Return [X, Y] of the center of cell containing provided text 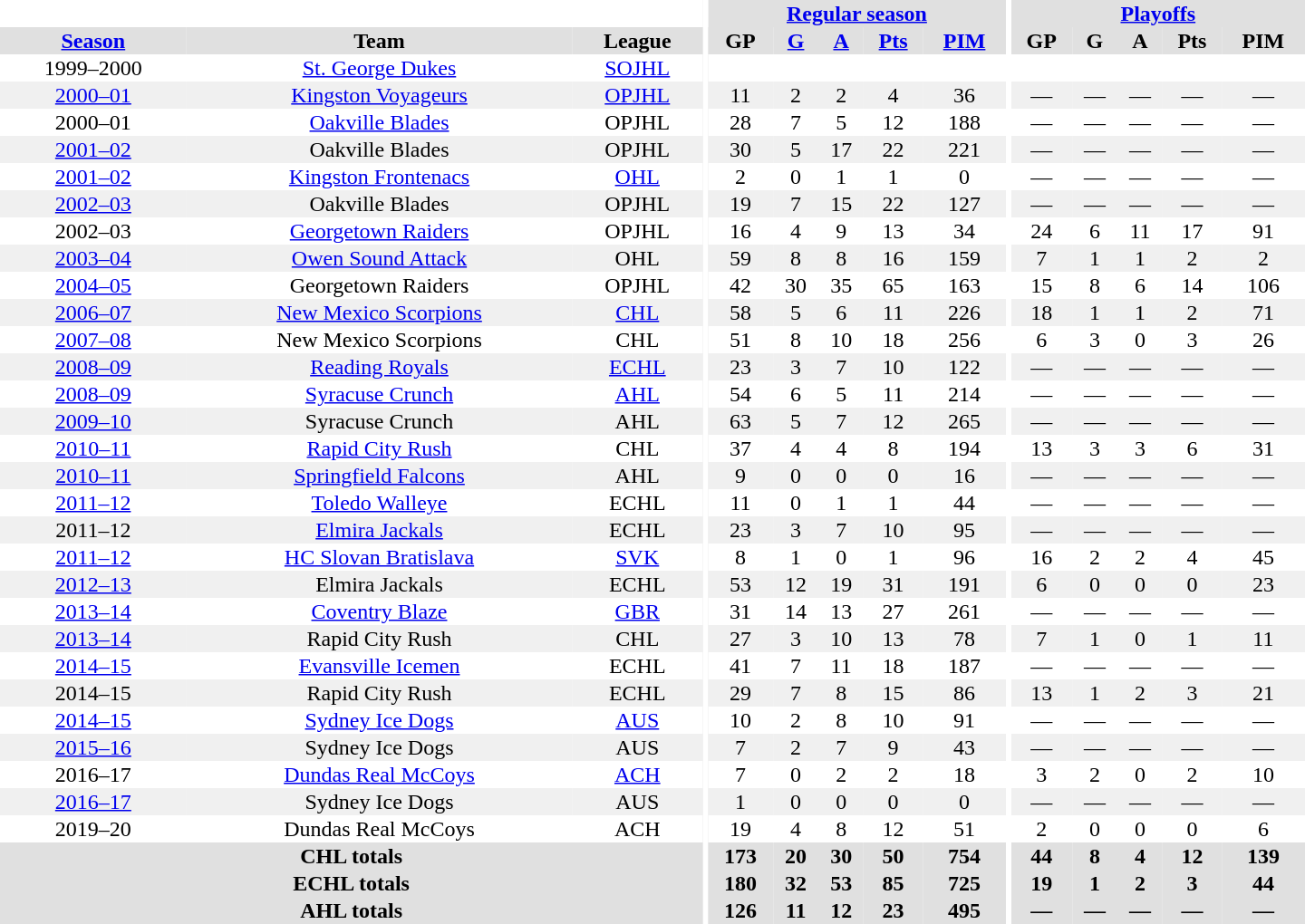
CHL totals [352, 856]
96 [964, 557]
Reading Royals [380, 367]
2003–04 [93, 258]
2004–05 [93, 285]
754 [964, 856]
Owen Sound Attack [380, 258]
ECHL totals [352, 883]
2009–10 [93, 421]
85 [894, 883]
28 [740, 122]
Playoffs [1158, 14]
127 [964, 204]
261 [964, 611]
Coventry Blaze [380, 611]
50 [894, 856]
725 [964, 883]
26 [1263, 340]
187 [964, 666]
SOJHL [637, 68]
59 [740, 258]
265 [964, 421]
HC Slovan Bratislava [380, 557]
League [637, 41]
226 [964, 313]
2007–08 [93, 340]
106 [1263, 285]
36 [964, 95]
2019–20 [93, 829]
43 [964, 747]
21 [1263, 693]
2015–16 [93, 747]
256 [964, 340]
35 [841, 285]
32 [796, 883]
41 [740, 666]
495 [964, 910]
St. George Dukes [380, 68]
65 [894, 285]
Toledo Walleye [380, 503]
29 [740, 693]
GBR [637, 611]
Kingston Frontenacs [380, 177]
2006–07 [93, 313]
214 [964, 394]
45 [1263, 557]
34 [964, 231]
SVK [637, 557]
159 [964, 258]
221 [964, 149]
1999–2000 [93, 68]
42 [740, 285]
173 [740, 856]
37 [740, 448]
Springfield Falcons [380, 476]
71 [1263, 313]
Evansville Icemen [380, 666]
24 [1042, 231]
20 [796, 856]
Kingston Voyageurs [380, 95]
163 [964, 285]
2012–13 [93, 584]
54 [740, 394]
Season [93, 41]
86 [964, 693]
188 [964, 122]
191 [964, 584]
126 [740, 910]
180 [740, 883]
95 [964, 530]
58 [740, 313]
63 [740, 421]
139 [1263, 856]
AHL totals [352, 910]
Regular season [857, 14]
122 [964, 367]
Team [380, 41]
194 [964, 448]
78 [964, 639]
